Output the [X, Y] coordinate of the center of the cell containing the given text.  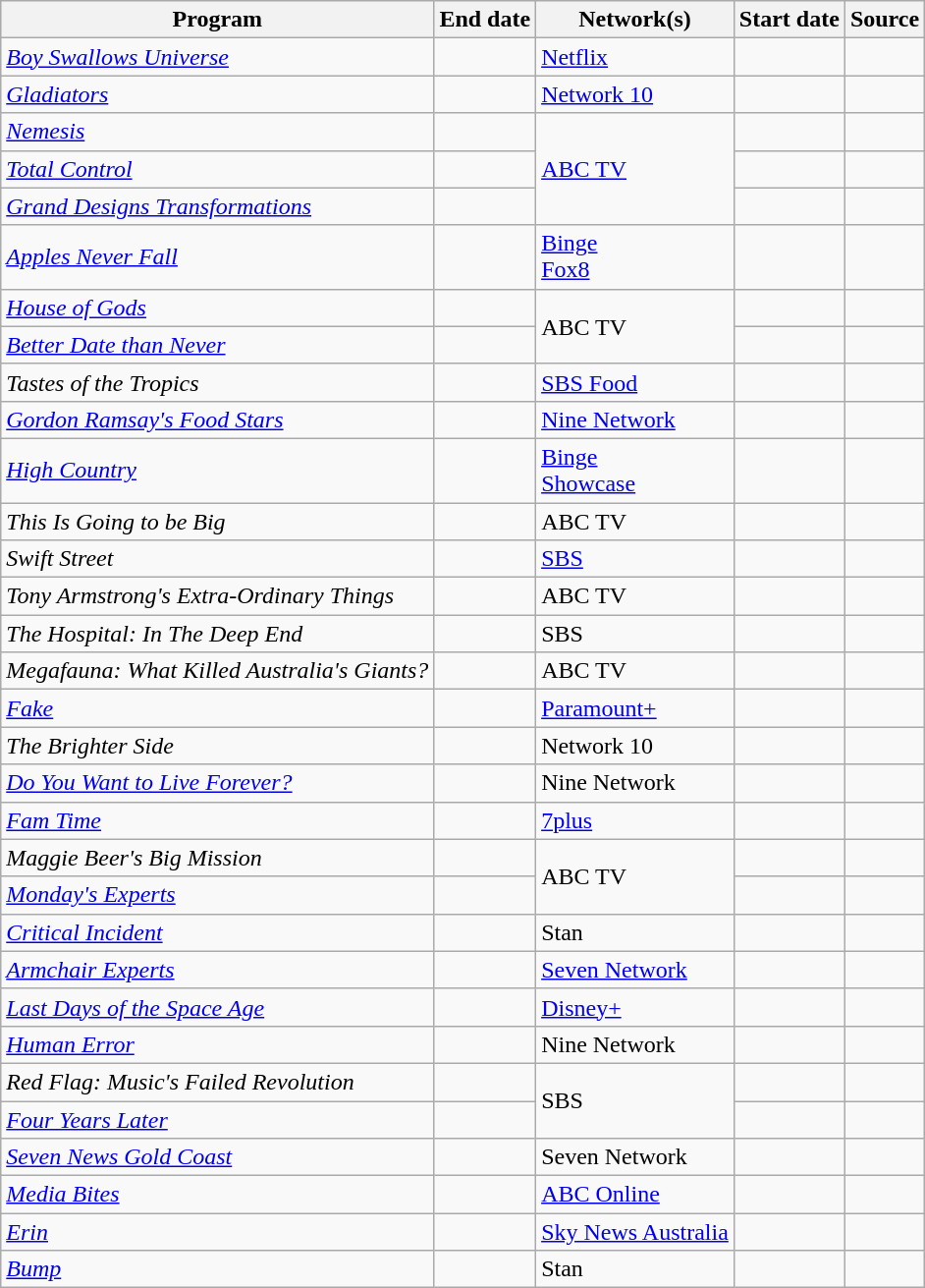
Gordon Ramsay's Food Stars [218, 420]
Disney+ [635, 1007]
Tony Armstrong's Extra-Ordinary Things [218, 596]
Critical Incident [218, 932]
Paramount+ [635, 708]
Fam Time [218, 820]
SBS Food [635, 382]
Apples Never Fall [218, 257]
Fake [218, 708]
End date [485, 20]
Four Years Later [218, 1119]
Better Date than Never [218, 345]
Grand Designs Transformations [218, 206]
House of Gods [218, 308]
This Is Going to be Big [218, 522]
Netflix [635, 57]
Seven News Gold Coast [218, 1157]
Media Bites [218, 1195]
BingeFox8 [635, 257]
Last Days of the Space Age [218, 1007]
Tastes of the Tropics [218, 382]
Sky News Australia [635, 1232]
Do You Want to Live Forever? [218, 783]
Human Error [218, 1044]
Boy Swallows Universe [218, 57]
Source [884, 20]
Maggie Beer's Big Mission [218, 858]
Megafauna: What Killed Australia's Giants? [218, 671]
Gladiators [218, 94]
Total Control [218, 169]
7plus [635, 820]
The Hospital: In The Deep End [218, 634]
ABC Online [635, 1195]
Nemesis [218, 132]
Red Flag: Music's Failed Revolution [218, 1082]
High Country [218, 470]
The Brighter Side [218, 746]
Armchair Experts [218, 970]
Bump [218, 1269]
Monday's Experts [218, 895]
Program [218, 20]
BingeShowcase [635, 470]
Swift Street [218, 559]
Erin [218, 1232]
Network(s) [635, 20]
Start date [789, 20]
